From the cell containing the given text, extract its center point as (X, Y) coordinate. 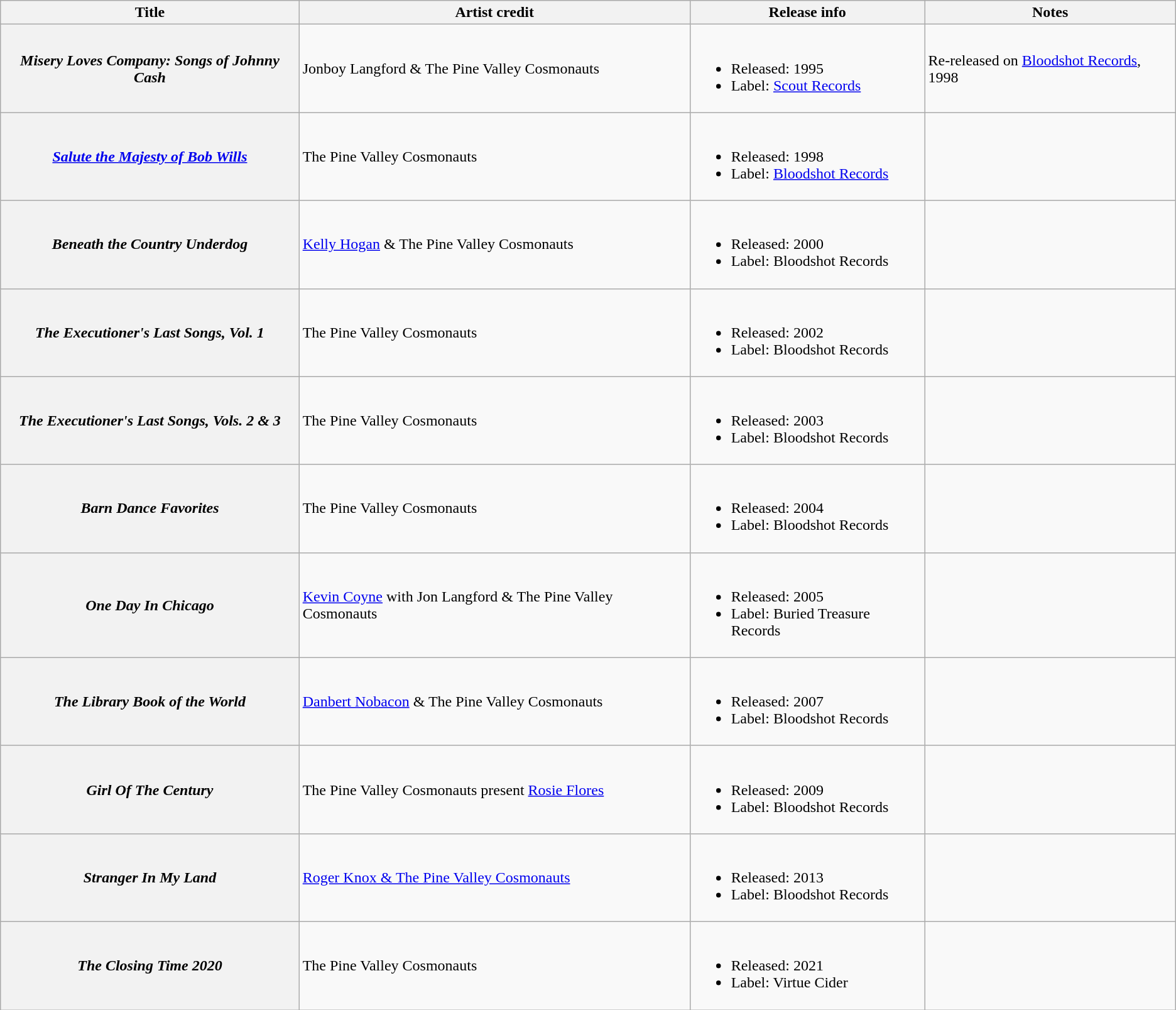
One Day In Chicago (150, 605)
Released: 2002Label: Bloodshot Records (807, 332)
Misery Loves Company: Songs of Johnny Cash (150, 69)
The Executioner's Last Songs, Vols. 2 & 3 (150, 420)
Kevin Coyne with Jon Langford & The Pine Valley Cosmonauts (494, 605)
Salute the Majesty of Bob Wills (150, 156)
Released: 2004Label: Bloodshot Records (807, 508)
Released: 1998Label: Bloodshot Records (807, 156)
Released: 2000Label: Bloodshot Records (807, 244)
Danbert Nobacon & The Pine Valley Cosmonauts (494, 701)
The Library Book of the World (150, 701)
Released: 2021Label: Virtue Cider (807, 965)
Girl Of The Century (150, 789)
Kelly Hogan & The Pine Valley Cosmonauts (494, 244)
Release info (807, 13)
Released: 1995Label: Scout Records (807, 69)
Roger Knox & The Pine Valley Cosmonauts (494, 877)
Notes (1050, 13)
The Pine Valley Cosmonauts present Rosie Flores (494, 789)
Released: 2013Label: Bloodshot Records (807, 877)
Artist credit (494, 13)
Beneath the Country Underdog (150, 244)
The Executioner's Last Songs, Vol. 1 (150, 332)
Released: 2005Label: Buried Treasure Records (807, 605)
The Closing Time 2020 (150, 965)
Released: 2007Label: Bloodshot Records (807, 701)
Released: 2003Label: Bloodshot Records (807, 420)
Title (150, 13)
Jonboy Langford & The Pine Valley Cosmonauts (494, 69)
Released: 2009Label: Bloodshot Records (807, 789)
Stranger In My Land (150, 877)
Re-released on Bloodshot Records, 1998 (1050, 69)
Barn Dance Favorites (150, 508)
